Find where the given text appears and provide that cell's center as (X, Y) coordinate. 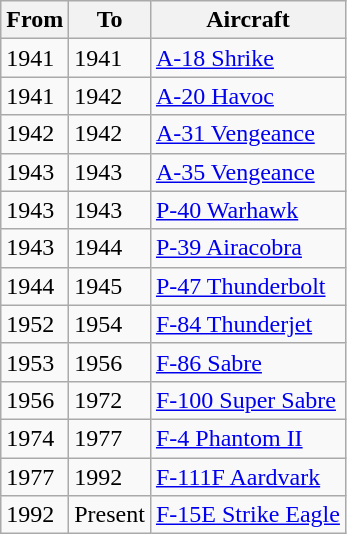
F-84 Thunderjet (248, 324)
1974 (35, 438)
A-18 Shrike (248, 58)
F-4 Phantom II (248, 438)
Present (110, 515)
1952 (35, 324)
F-15E Strike Eagle (248, 515)
Aircraft (248, 20)
F-86 Sabre (248, 362)
A-35 Vengeance (248, 172)
F-111F Aardvark (248, 477)
A-20 Havoc (248, 96)
1954 (110, 324)
1953 (35, 362)
F-100 Super Sabre (248, 400)
P-40 Warhawk (248, 210)
To (110, 20)
1945 (110, 286)
From (35, 20)
1972 (110, 400)
P-39 Airacobra (248, 248)
A-31 Vengeance (248, 134)
P-47 Thunderbolt (248, 286)
